Find where the given text appears and provide that cell's center as [x, y] coordinate. 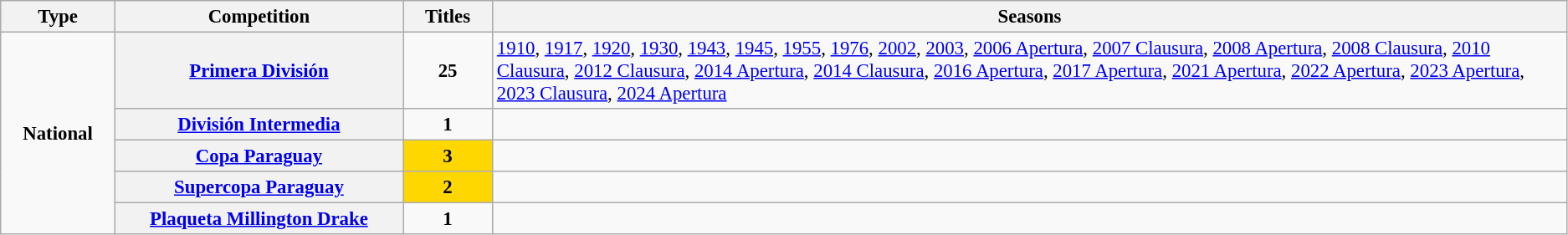
Type [59, 17]
3 [448, 156]
National [59, 134]
Supercopa Paraguay [259, 187]
25 [448, 71]
Titles [448, 17]
Copa Paraguay [259, 156]
División Intermedia [259, 125]
Plaqueta Millington Drake [259, 219]
2 [448, 187]
Seasons [1030, 17]
Competition [259, 17]
Primera División [259, 71]
